Find where the given text appears and provide that cell's center as [x, y] coordinate. 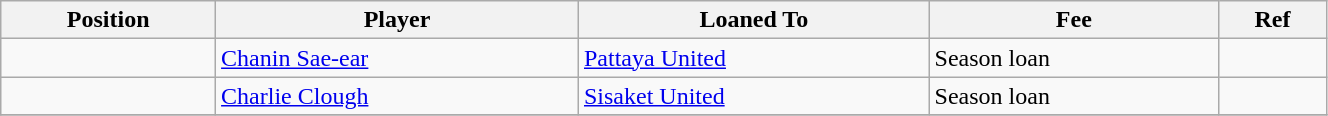
Sisaket United [754, 96]
Pattaya United [754, 58]
Fee [1074, 20]
Position [108, 20]
Player [398, 20]
Charlie Clough [398, 96]
Ref [1273, 20]
Chanin Sae-ear [398, 58]
Loaned To [754, 20]
